Return [x, y] of the center of cell containing provided text 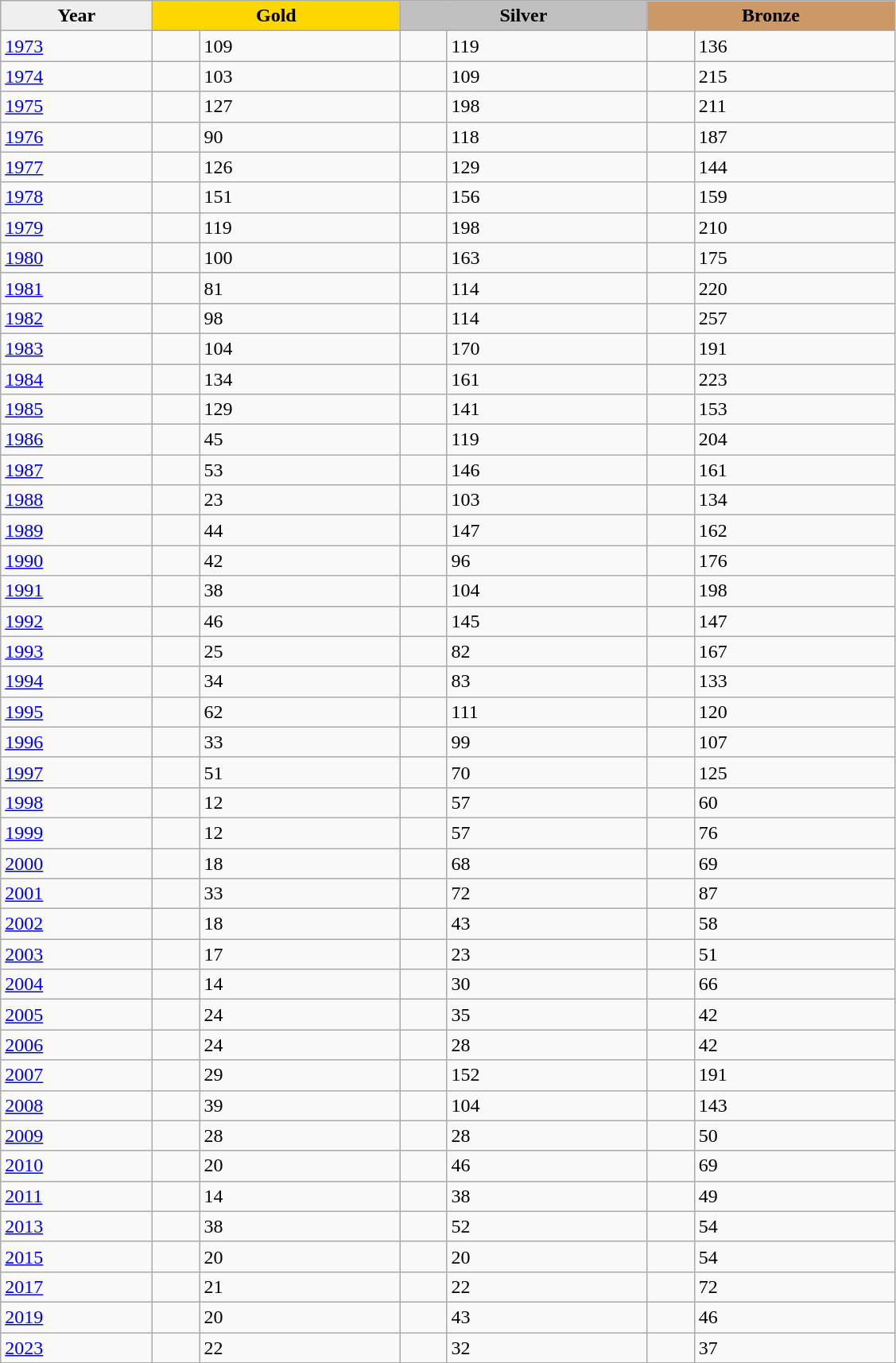
187 [794, 137]
153 [794, 410]
2023 [76, 1348]
1994 [76, 681]
1973 [76, 46]
50 [794, 1136]
2002 [76, 924]
52 [547, 1226]
98 [300, 318]
215 [794, 76]
133 [794, 681]
68 [547, 863]
1975 [76, 107]
223 [794, 379]
62 [300, 712]
1983 [76, 348]
1980 [76, 258]
220 [794, 288]
2006 [76, 1045]
2005 [76, 1015]
211 [794, 107]
1996 [76, 742]
1999 [76, 833]
1985 [76, 410]
2003 [76, 954]
1978 [76, 197]
2011 [76, 1196]
2008 [76, 1105]
204 [794, 440]
175 [794, 258]
107 [794, 742]
162 [794, 530]
1991 [76, 591]
170 [547, 348]
125 [794, 772]
127 [300, 107]
1986 [76, 440]
60 [794, 802]
37 [794, 1348]
2001 [76, 894]
151 [300, 197]
152 [547, 1075]
136 [794, 46]
90 [300, 137]
Gold [277, 16]
70 [547, 772]
176 [794, 561]
53 [300, 470]
Silver [523, 16]
Year [76, 16]
1992 [76, 621]
25 [300, 651]
1997 [76, 772]
44 [300, 530]
156 [547, 197]
96 [547, 561]
76 [794, 833]
1987 [76, 470]
144 [794, 167]
257 [794, 318]
111 [547, 712]
141 [547, 410]
126 [300, 167]
Bronze [771, 16]
1982 [76, 318]
45 [300, 440]
66 [794, 984]
29 [300, 1075]
1998 [76, 802]
30 [547, 984]
2010 [76, 1166]
1988 [76, 500]
210 [794, 227]
82 [547, 651]
49 [794, 1196]
1984 [76, 379]
2013 [76, 1226]
58 [794, 924]
1981 [76, 288]
1989 [76, 530]
99 [547, 742]
81 [300, 288]
2000 [76, 863]
1995 [76, 712]
118 [547, 137]
120 [794, 712]
35 [547, 1015]
163 [547, 258]
21 [300, 1287]
2009 [76, 1136]
1979 [76, 227]
159 [794, 197]
2004 [76, 984]
87 [794, 894]
143 [794, 1105]
2017 [76, 1287]
146 [547, 470]
1990 [76, 561]
2007 [76, 1075]
145 [547, 621]
167 [794, 651]
34 [300, 681]
17 [300, 954]
39 [300, 1105]
2019 [76, 1317]
32 [547, 1348]
100 [300, 258]
1977 [76, 167]
83 [547, 681]
1993 [76, 651]
1976 [76, 137]
1974 [76, 76]
2015 [76, 1256]
